Search for the cell housing the specified text and yield its (X, Y) center coordinate. 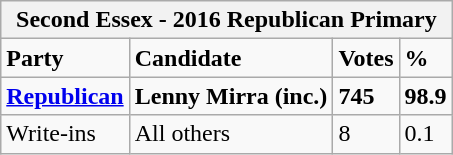
Second Essex - 2016 Republican Primary (226, 20)
Write-ins (65, 134)
% (426, 58)
Republican (65, 96)
98.9 (426, 96)
0.1 (426, 134)
Lenny Mirra (inc.) (231, 96)
All others (231, 134)
Candidate (231, 58)
745 (366, 96)
Votes (366, 58)
Party (65, 58)
8 (366, 134)
